Identify which cell holds the provided text, then report its [x, y] central coordinate. 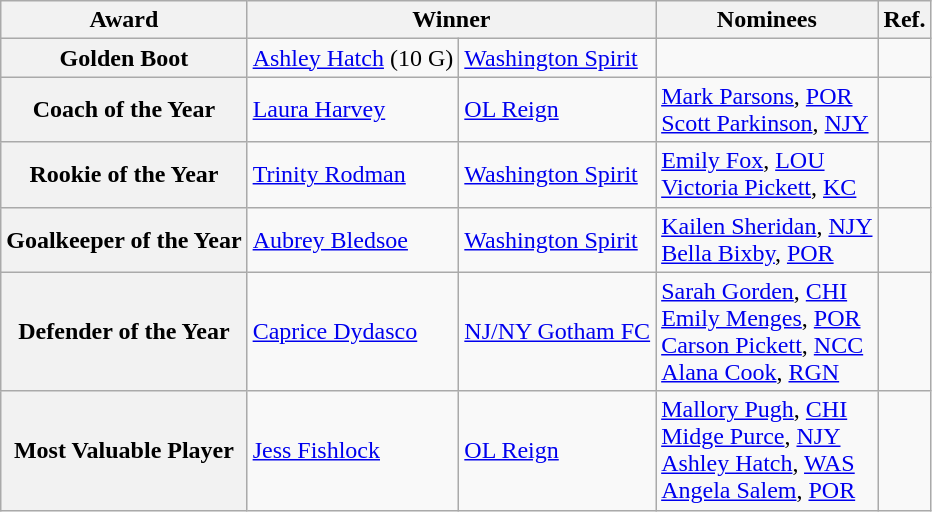
Aubrey Bledsoe [353, 240]
Kailen Sheridan, NJY Bella Bixby, POR [767, 240]
Emily Fox, LOU Victoria Pickett, KC [767, 174]
Mark Parsons, POR Scott Parkinson, NJY [767, 110]
Jess Fishlock [353, 450]
Winner [452, 20]
Award [124, 20]
Nominees [767, 20]
NJ/NY Gotham FC [558, 332]
Golden Boot [124, 58]
Coach of the Year [124, 110]
Goalkeeper of the Year [124, 240]
Mallory Pugh, CHI Midge Purce, NJY Ashley Hatch, WAS Angela Salem, POR [767, 450]
Ref. [904, 20]
Most Valuable Player [124, 450]
Ashley Hatch (10 G) [353, 58]
Sarah Gorden, CHI Emily Menges, POR Carson Pickett, NCC Alana Cook, RGN [767, 332]
Laura Harvey [353, 110]
Caprice Dydasco [353, 332]
Rookie of the Year [124, 174]
Trinity Rodman [353, 174]
Defender of the Year [124, 332]
